Scan for the cell matching the given text and deliver its (x, y) coordinate at center. 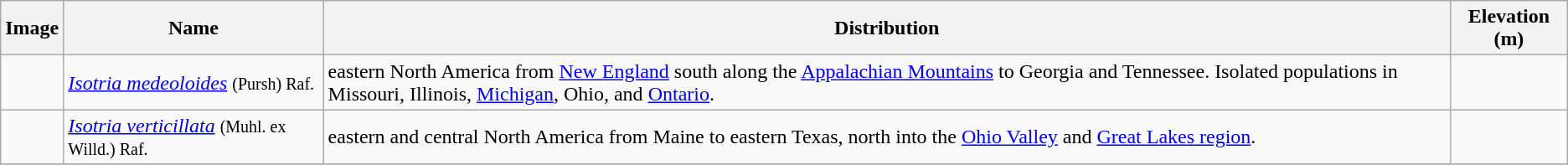
Isotria medeoloides (Pursh) Raf. (193, 82)
Isotria verticillata (Muhl. ex Willd.) Raf. (193, 137)
Image (32, 28)
Name (193, 28)
eastern and central North America from Maine to eastern Texas, north into the Ohio Valley and Great Lakes region. (886, 137)
Elevation (m) (1509, 28)
Distribution (886, 28)
